Return (X, Y) of the center of cell containing provided text 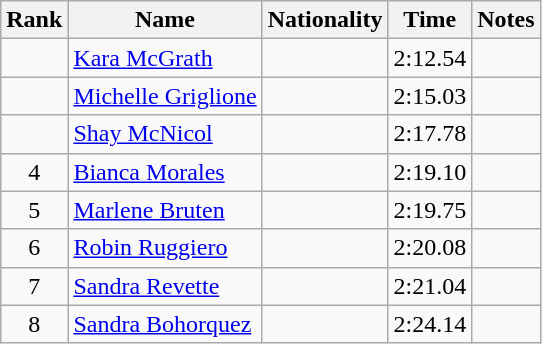
Michelle Griglione (165, 96)
Name (165, 20)
8 (34, 324)
Sandra Bohorquez (165, 324)
2:24.14 (430, 324)
2:17.78 (430, 134)
Bianca Morales (165, 172)
Marlene Bruten (165, 210)
2:21.04 (430, 286)
2:20.08 (430, 248)
2:15.03 (430, 96)
6 (34, 248)
5 (34, 210)
Kara McGrath (165, 58)
Rank (34, 20)
Notes (506, 20)
7 (34, 286)
4 (34, 172)
Robin Ruggiero (165, 248)
Time (430, 20)
2:12.54 (430, 58)
Shay McNicol (165, 134)
Sandra Revette (165, 286)
Nationality (325, 20)
2:19.10 (430, 172)
2:19.75 (430, 210)
